Return the [X, Y] coordinate for the center point of the cell that contains the specified text.  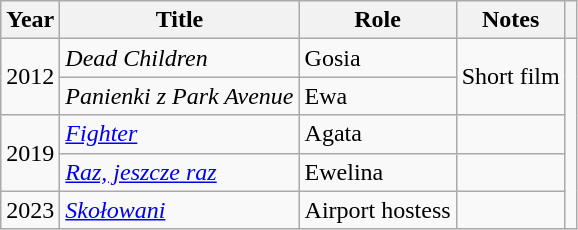
Title [180, 20]
2012 [30, 77]
2023 [30, 210]
Skołowani [180, 210]
Raz, jeszcze raz [180, 172]
Short film [510, 77]
Notes [510, 20]
Ewa [378, 96]
Gosia [378, 58]
Role [378, 20]
Panienki z Park Avenue [180, 96]
Dead Children [180, 58]
Agata [378, 134]
2019 [30, 153]
Year [30, 20]
Ewelina [378, 172]
Airport hostess [378, 210]
Fighter [180, 134]
